From the cell containing the given text, extract its center point as [x, y] coordinate. 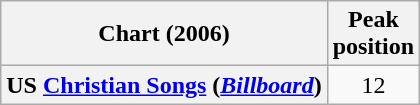
Chart (2006) [164, 34]
12 [373, 85]
Peakposition [373, 34]
US Christian Songs (Billboard) [164, 85]
